Detect which cell encompasses the target text, then output its [X, Y] center coordinate. 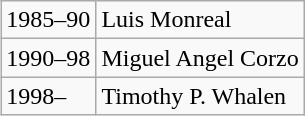
Timothy P. Whalen [200, 96]
1985–90 [48, 20]
1998– [48, 96]
1990–98 [48, 58]
Miguel Angel Corzo [200, 58]
Luis Monreal [200, 20]
